For the text-containing cell, return its midpoint in (X, Y) coordinate format. 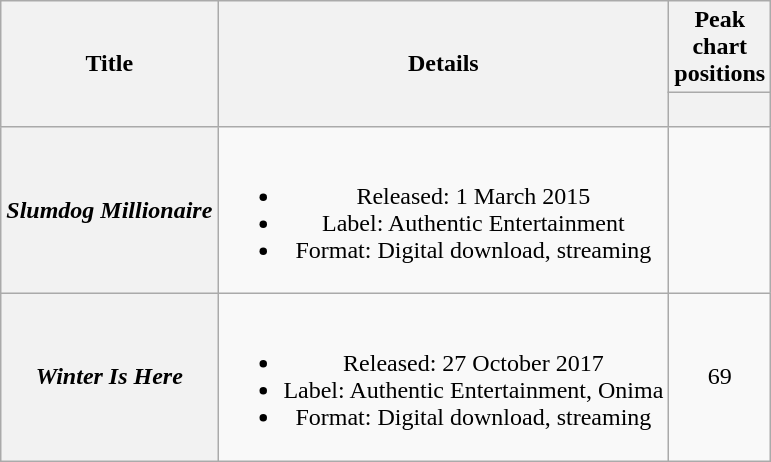
Winter Is Here (110, 378)
Slumdog Millionaire (110, 210)
Released: 1 March 2015Label: Authentic EntertainmentFormat: Digital download, streaming (444, 210)
Details (444, 64)
Peak chart positions (720, 47)
Title (110, 64)
Released: 27 October 2017Label: Authentic Entertainment, OnimaFormat: Digital download, streaming (444, 378)
69 (720, 378)
